Find where the given text appears and provide that cell's center as [X, Y] coordinate. 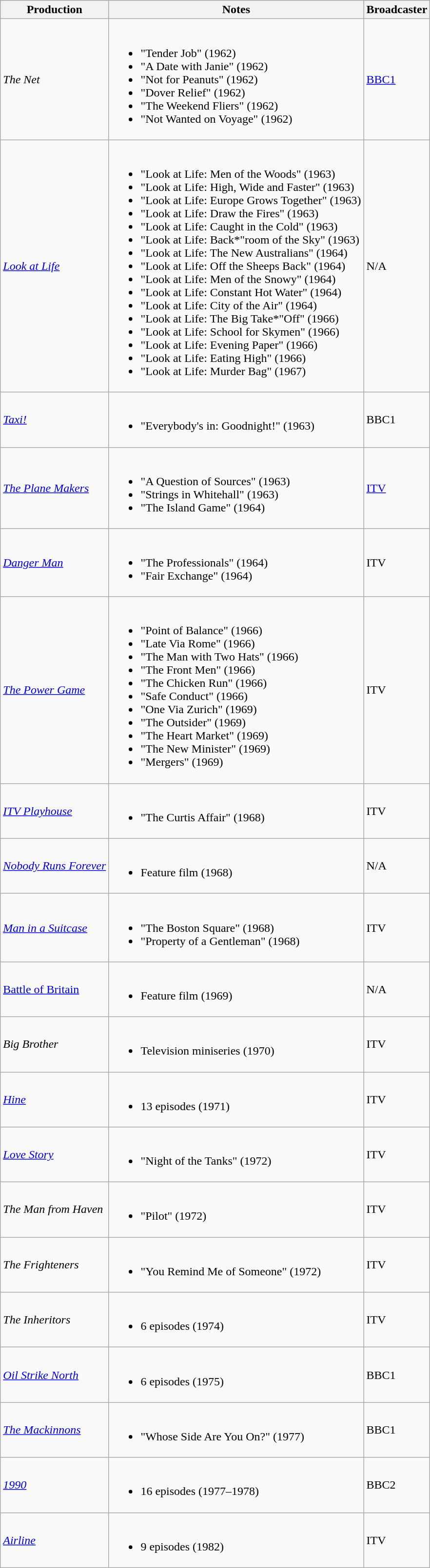
9 episodes (1982) [236, 1540]
The Mackinnons [55, 1430]
Big Brother [55, 1044]
Broadcaster [397, 10]
Danger Man [55, 563]
16 episodes (1977–1978) [236, 1485]
"Night of the Tanks" (1972) [236, 1154]
Nobody Runs Forever [55, 866]
"You Remind Me of Someone" (1972) [236, 1265]
6 episodes (1974) [236, 1320]
The Power Game [55, 690]
Notes [236, 10]
Hine [55, 1099]
13 episodes (1971) [236, 1099]
Television miniseries (1970) [236, 1044]
"Everybody's in: Goodnight!" (1963) [236, 420]
ITV Playhouse [55, 811]
6 episodes (1975) [236, 1375]
The Man from Haven [55, 1210]
Feature film (1968) [236, 866]
Production [55, 10]
BBC2 [397, 1485]
"The Curtis Affair" (1968) [236, 811]
Taxi! [55, 420]
Man in a Suitcase [55, 927]
"Whose Side Are You On?" (1977) [236, 1430]
The Inheritors [55, 1320]
1990 [55, 1485]
The Net [55, 79]
The Frighteners [55, 1265]
Airline [55, 1540]
Love Story [55, 1154]
Oil Strike North [55, 1375]
"The Professionals" (1964)"Fair Exchange" (1964) [236, 563]
"A Question of Sources" (1963)"Strings in Whitehall" (1963)"The Island Game" (1964) [236, 488]
"Pilot" (1972) [236, 1210]
Feature film (1969) [236, 989]
The Plane Makers [55, 488]
Look at Life [55, 266]
"The Boston Square" (1968)"Property of a Gentleman" (1968) [236, 927]
"Tender Job" (1962)"A Date with Janie" (1962)"Not for Peanuts" (1962)"Dover Relief" (1962)"The Weekend Fliers" (1962)"Not Wanted on Voyage" (1962) [236, 79]
Battle of Britain [55, 989]
